Return the [X, Y] coordinate for the center point of the cell that contains the specified text.  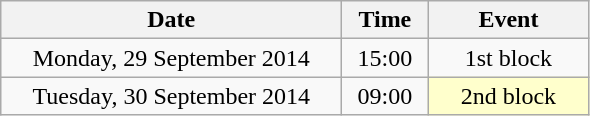
Event [508, 20]
1st block [508, 58]
Time [385, 20]
Tuesday, 30 September 2014 [172, 96]
2nd block [508, 96]
Monday, 29 September 2014 [172, 58]
Date [172, 20]
09:00 [385, 96]
15:00 [385, 58]
